Identify which cell holds the provided text, then report its (x, y) central coordinate. 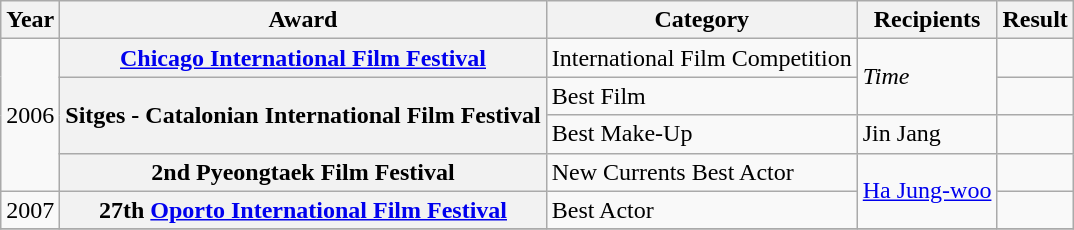
Best Make-Up (702, 134)
Time (927, 77)
Chicago International Film Festival (303, 58)
Award (303, 20)
Category (702, 20)
Ha Jung-woo (927, 191)
Result (1035, 20)
Year (30, 20)
2nd Pyeongtaek Film Festival (303, 172)
2006 (30, 115)
Sitges - Catalonian International Film Festival (303, 115)
Best Film (702, 96)
Best Actor (702, 210)
New Currents Best Actor (702, 172)
International Film Competition (702, 58)
Jin Jang (927, 134)
Recipients (927, 20)
27th Oporto International Film Festival (303, 210)
2007 (30, 210)
